Detect which cell encompasses the target text, then output its (X, Y) center coordinate. 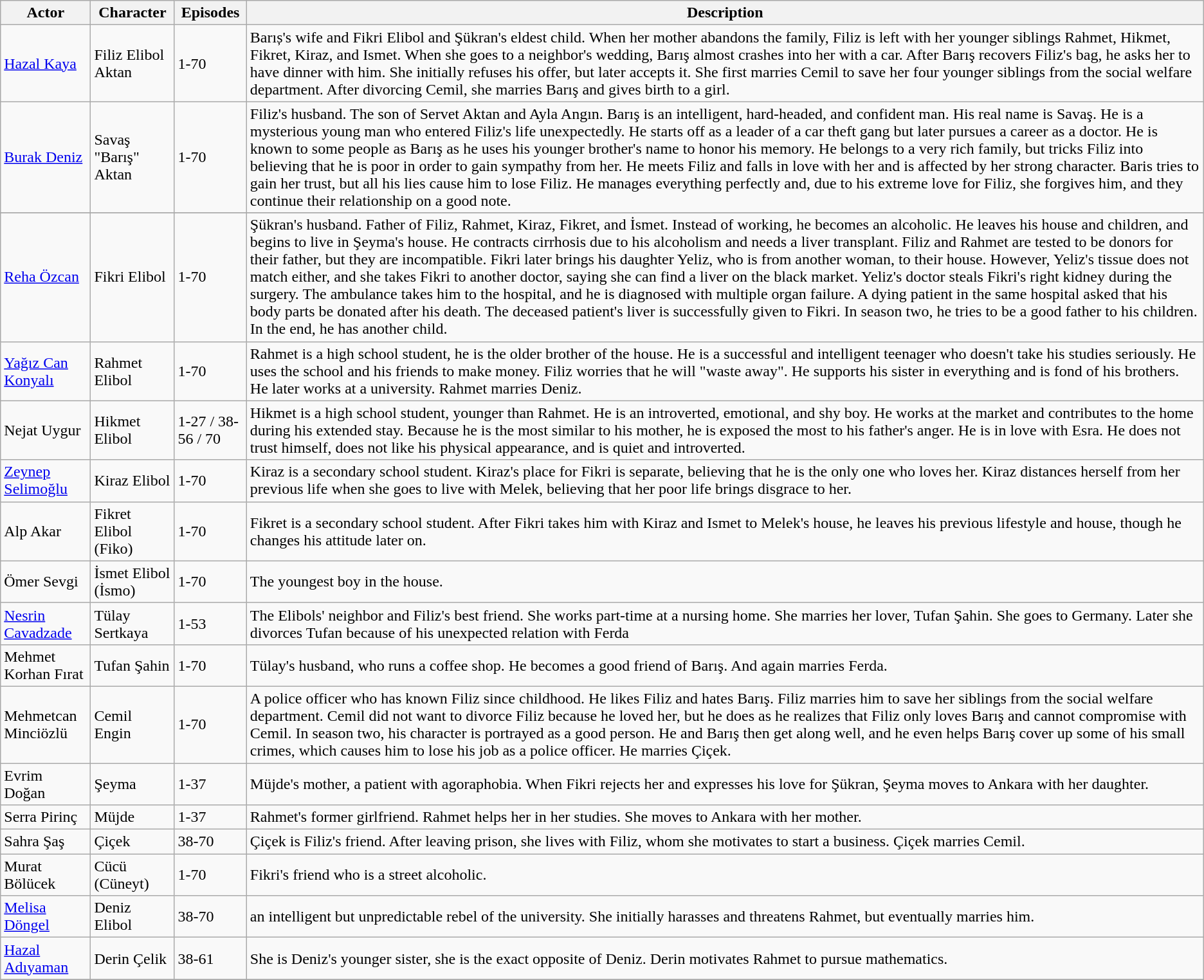
Sahra Şaş (46, 842)
Müjde (132, 817)
Savaş "Barış" Aktan (132, 157)
Şeyma (132, 783)
Rahmet Elibol (132, 371)
Fikri's friend who is a street alcoholic. (725, 875)
Zeynep Selimoğlu (46, 481)
Reha Özcan (46, 277)
She is Deniz's younger sister, she is the exact opposite of Deniz. Derin motivates Rahmet to pursue mathematics. (725, 958)
Hazal Adıyaman (46, 958)
Yağız Can Konyalı (46, 371)
Serra Pirinç (46, 817)
Hikmet Elibol (132, 430)
Burak Deniz (46, 157)
Tülay Sertkaya (132, 624)
Rahmet's former girlfriend. Rahmet helps her in her studies. She moves to Ankara with her mother. (725, 817)
1-27 / 38-56 / 70 (210, 430)
Çiçek is Filiz's friend. After leaving prison, she lives with Filiz, whom she motivates to start a business. Çiçek marries Cemil. (725, 842)
Cücü (Cüneyt) (132, 875)
Kiraz Elibol (132, 481)
Mehmetcan Minciözlü (46, 724)
Actor (46, 13)
Tufan Şahin (132, 665)
Tülay's husband, who runs a coffee shop. He becomes a good friend of Barış. And again marries Ferda. (725, 665)
Melisa Döngel (46, 917)
Filiz Elibol Aktan (132, 63)
1-53 (210, 624)
Ömer Sevgi (46, 581)
Çiçek (132, 842)
Episodes (210, 13)
Murat Bölücek (46, 875)
Mehmet Korhan Fırat (46, 665)
an intelligent but unpredictable rebel of the university. She initially harasses and threatens Rahmet, but eventually marries him. (725, 917)
Fikri Elibol (132, 277)
Cemil Engin (132, 724)
Müjde's mother, a patient with agoraphobia. When Fikri rejects her and expresses his love for Şükran, Şeyma moves to Ankara with her daughter. (725, 783)
Fikret Elibol (Fiko) (132, 531)
Nejat Uygur (46, 430)
Alp Akar (46, 531)
Nesrin Cavadzade (46, 624)
Evrim Doğan (46, 783)
Deniz Elibol (132, 917)
İsmet Elibol (İsmo) (132, 581)
Character (132, 13)
38-61 (210, 958)
The youngest boy in the house. (725, 581)
Hazal Kaya (46, 63)
Description (725, 13)
Derin Çelik (132, 958)
